Extract the (x, y) coordinate from the center of the cell holding the provided text.  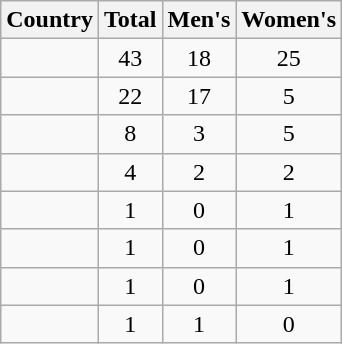
17 (199, 96)
25 (289, 58)
8 (130, 134)
18 (199, 58)
Total (130, 20)
Men's (199, 20)
Country (50, 20)
4 (130, 172)
3 (199, 134)
43 (130, 58)
Women's (289, 20)
22 (130, 96)
